Find where the given text appears and provide that cell's center as [X, Y] coordinate. 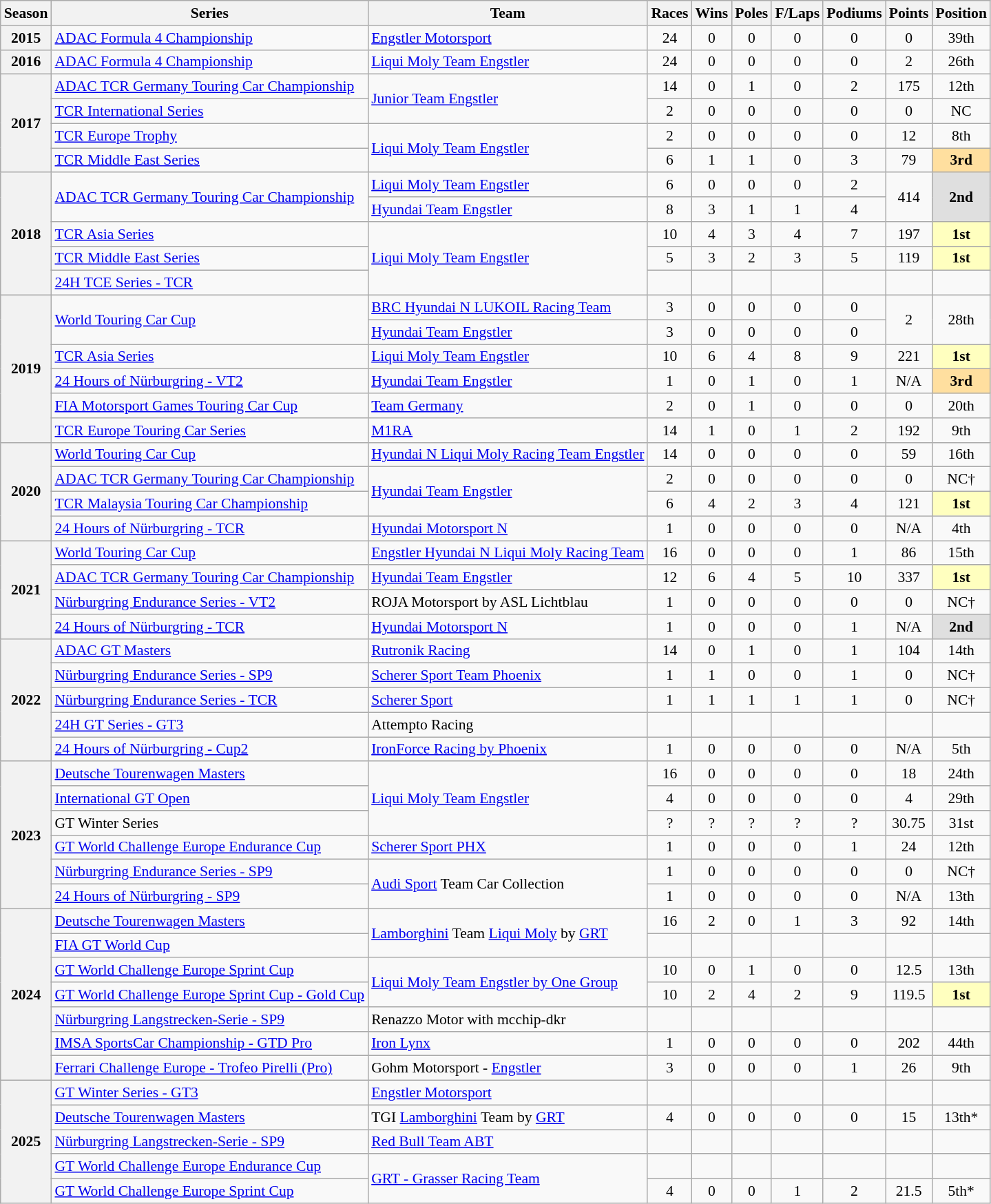
4th [961, 528]
NC [961, 112]
Iron Lynx [508, 1044]
Liqui Moly Team Engstler by One Group [508, 982]
15th [961, 553]
8th [961, 136]
GT Winter Series - GT3 [209, 1093]
2017 [26, 123]
30.75 [909, 823]
Scherer Sport [508, 700]
26 [909, 1068]
26th [961, 62]
29th [961, 798]
Scherer Sport Team Phoenix [508, 676]
M1RA [508, 430]
21.5 [909, 1191]
ROJA Motorsport by ASL Lichtblau [508, 602]
FIA GT World Cup [209, 946]
Position [961, 13]
221 [909, 357]
Races [669, 13]
2016 [26, 62]
24H TCE Series - TCR [209, 283]
86 [909, 553]
18 [909, 774]
2023 [26, 835]
Rutronik Racing [508, 651]
119.5 [909, 995]
13th* [961, 1117]
Hyundai N Liqui Moly Racing Team Engstler [508, 455]
Nürburgring Endurance Series - VT2 [209, 602]
GT Winter Series [209, 823]
Scherer Sport PHX [508, 847]
7 [854, 234]
TCR Europe Touring Car Series [209, 430]
192 [909, 430]
24 Hours of Nürburgring - SP9 [209, 897]
2024 [26, 995]
BRC Hyundai N LUKOIL Racing Team [508, 308]
2018 [26, 234]
IMSA SportsCar Championship - GTD Pro [209, 1044]
28th [961, 320]
119 [909, 258]
ADAC GT Masters [209, 651]
2022 [26, 700]
24H GT Series - GT3 [209, 725]
2019 [26, 369]
16th [961, 455]
Team [508, 13]
15 [909, 1117]
Attempto Racing [508, 725]
92 [909, 921]
20th [961, 406]
24 Hours of Nürburgring - Cup2 [209, 749]
79 [909, 160]
Series [209, 13]
FIA Motorsport Games Touring Car Cup [209, 406]
175 [909, 87]
TGI Lamborghini Team by GRT [508, 1117]
GRT - Grasser Racing Team [508, 1179]
5th* [961, 1191]
International GT Open [209, 798]
Wins [712, 13]
TCR Europe Trophy [209, 136]
Renazzo Motor with mcchip-dkr [508, 1019]
2020 [26, 491]
24th [961, 774]
12.5 [909, 971]
104 [909, 651]
2015 [26, 38]
44th [961, 1044]
TCR International Series [209, 112]
Ferrari Challenge Europe - Trofeo Pirelli (Pro) [209, 1068]
Junior Team Engstler [508, 99]
Engstler Hyundai N Liqui Moly Racing Team [508, 553]
59 [909, 455]
31st [961, 823]
Team Germany [508, 406]
24 Hours of Nürburgring - VT2 [209, 382]
414 [909, 197]
Lamborghini Team Liqui Moly by GRT [508, 933]
197 [909, 234]
F/Laps [797, 13]
5th [961, 749]
TCR Malaysia Touring Car Championship [209, 504]
39th [961, 38]
IronForce Racing by Phoenix [508, 749]
Audi Sport Team Car Collection [508, 884]
121 [909, 504]
Red Bull Team ABT [508, 1142]
2021 [26, 590]
GT World Challenge Europe Sprint Cup - Gold Cup [209, 995]
Gohm Motorsport - Engstler [508, 1068]
Points [909, 13]
202 [909, 1044]
2025 [26, 1142]
Nürburgring Endurance Series - TCR [209, 700]
Podiums [854, 13]
Poles [751, 13]
337 [909, 578]
Season [26, 13]
